Detect which cell encompasses the target text, then output its [X, Y] center coordinate. 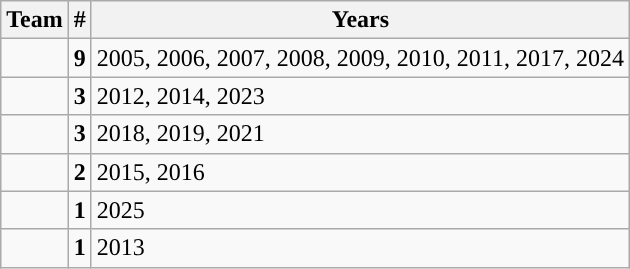
2013 [360, 248]
Years [360, 20]
2015, 2016 [360, 172]
Team [35, 20]
# [80, 20]
2025 [360, 210]
2018, 2019, 2021 [360, 134]
2005, 2006, 2007, 2008, 2009, 2010, 2011, 2017, 2024 [360, 58]
9 [80, 58]
2012, 2014, 2023 [360, 96]
2 [80, 172]
